Return the [X, Y] coordinate for the center point of the cell that contains the specified text.  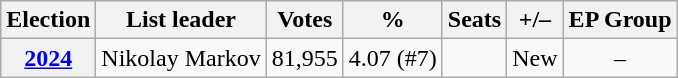
81,955 [304, 58]
4.07 (#7) [392, 58]
2024 [48, 58]
– [620, 58]
New [535, 58]
Election [48, 20]
+/– [535, 20]
Votes [304, 20]
Nikolay Markov [181, 58]
% [392, 20]
List leader [181, 20]
Seats [474, 20]
EP Group [620, 20]
